For the text-containing cell, return its midpoint in (X, Y) coordinate format. 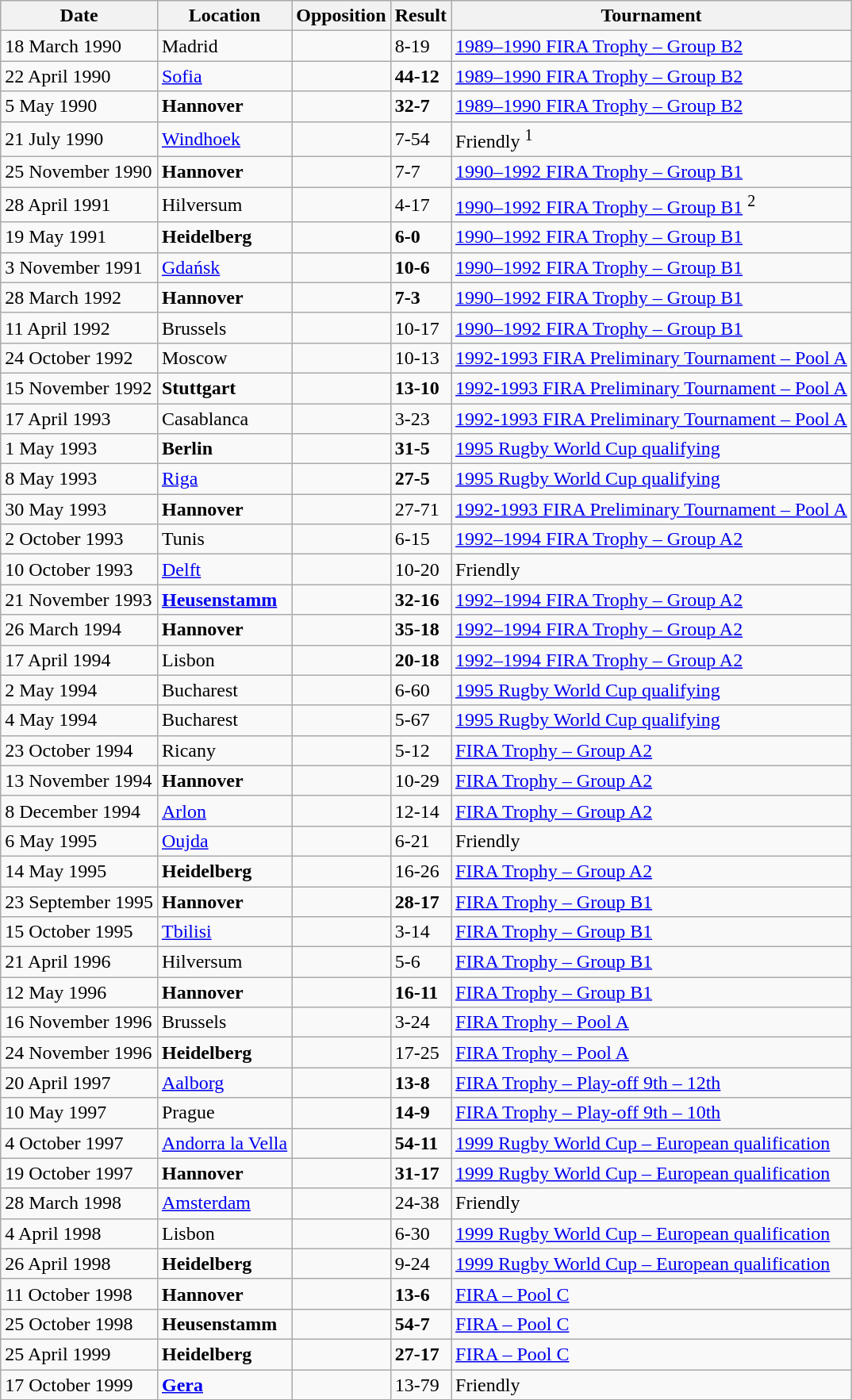
10 May 1997 (79, 1113)
Sofia (224, 76)
5 May 1990 (79, 106)
17 April 1994 (79, 660)
3 November 1991 (79, 267)
2 May 1994 (79, 690)
26 April 1998 (79, 1264)
32-7 (420, 106)
7-54 (420, 140)
13-79 (420, 1385)
20-18 (420, 660)
6-15 (420, 539)
10-29 (420, 781)
Ricany (224, 750)
17 April 1993 (79, 419)
Tournament (652, 16)
16-11 (420, 992)
28 March 1992 (79, 297)
6-30 (420, 1233)
12 May 1996 (79, 992)
Riga (224, 479)
9-24 (420, 1264)
Gera (224, 1385)
12-14 (420, 811)
20 April 1997 (79, 1083)
11 April 1992 (79, 328)
1 May 1993 (79, 449)
31-17 (420, 1173)
24 November 1996 (79, 1053)
13-10 (420, 388)
17-25 (420, 1053)
15 November 1992 (79, 388)
54-11 (420, 1143)
13 November 1994 (79, 781)
30 May 1993 (79, 509)
24-38 (420, 1203)
26 March 1994 (79, 630)
19 May 1991 (79, 237)
13-8 (420, 1083)
FIRA Trophy – Play-off 9th – 12th (652, 1083)
10-6 (420, 267)
Gdańsk (224, 267)
6-0 (420, 237)
25 April 1999 (79, 1354)
24 October 1992 (79, 358)
3-24 (420, 1022)
27-17 (420, 1354)
14-9 (420, 1113)
Tunis (224, 539)
14 May 1995 (79, 871)
FIRA Trophy – Play-off 9th – 10th (652, 1113)
10-17 (420, 328)
28 April 1991 (79, 205)
Oujda (224, 841)
Result (420, 16)
4 May 1994 (79, 720)
10-20 (420, 570)
Delft (224, 570)
10 October 1993 (79, 570)
54-7 (420, 1324)
Tbilisi (224, 932)
32-16 (420, 600)
Aalborg (224, 1083)
44-12 (420, 76)
Andorra la Vella (224, 1143)
Berlin (224, 449)
4 April 1998 (79, 1233)
Windhoek (224, 140)
21 July 1990 (79, 140)
5-67 (420, 720)
3-14 (420, 932)
Madrid (224, 46)
28-17 (420, 902)
8 May 1993 (79, 479)
11 October 1998 (79, 1294)
Amsterdam (224, 1203)
5-12 (420, 750)
25 November 1990 (79, 172)
6-60 (420, 690)
Moscow (224, 358)
18 March 1990 (79, 46)
8-19 (420, 46)
5-6 (420, 962)
10-13 (420, 358)
25 October 1998 (79, 1324)
16 November 1996 (79, 1022)
16-26 (420, 871)
4 October 1997 (79, 1143)
Arlon (224, 811)
15 October 1995 (79, 932)
19 October 1997 (79, 1173)
27-5 (420, 479)
22 April 1990 (79, 76)
Location (224, 16)
17 October 1999 (79, 1385)
21 November 1993 (79, 600)
35-18 (420, 630)
23 October 1994 (79, 750)
Prague (224, 1113)
Casablanca (224, 419)
7-3 (420, 297)
Date (79, 16)
21 April 1996 (79, 962)
23 September 1995 (79, 902)
2 October 1993 (79, 539)
1990–1992 FIRA Trophy – Group B1 2 (652, 205)
Friendly 1 (652, 140)
3-23 (420, 419)
31-5 (420, 449)
8 December 1994 (79, 811)
Stuttgart (224, 388)
6 May 1995 (79, 841)
Opposition (341, 16)
13-6 (420, 1294)
27-71 (420, 509)
4-17 (420, 205)
6-21 (420, 841)
28 March 1998 (79, 1203)
7-7 (420, 172)
